Extract the [X, Y] coordinate from the center of the cell holding the provided text.  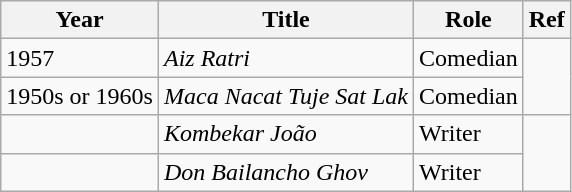
Ref [546, 20]
Maca Nacat Tuje Sat Lak [286, 96]
Title [286, 20]
1957 [80, 58]
Year [80, 20]
Aiz Ratri [286, 58]
Role [469, 20]
1950s or 1960s [80, 96]
Don Bailancho Ghov [286, 172]
Kombekar João [286, 134]
